Determine the [x, y] coordinate at the center of the cell enclosing the given text.  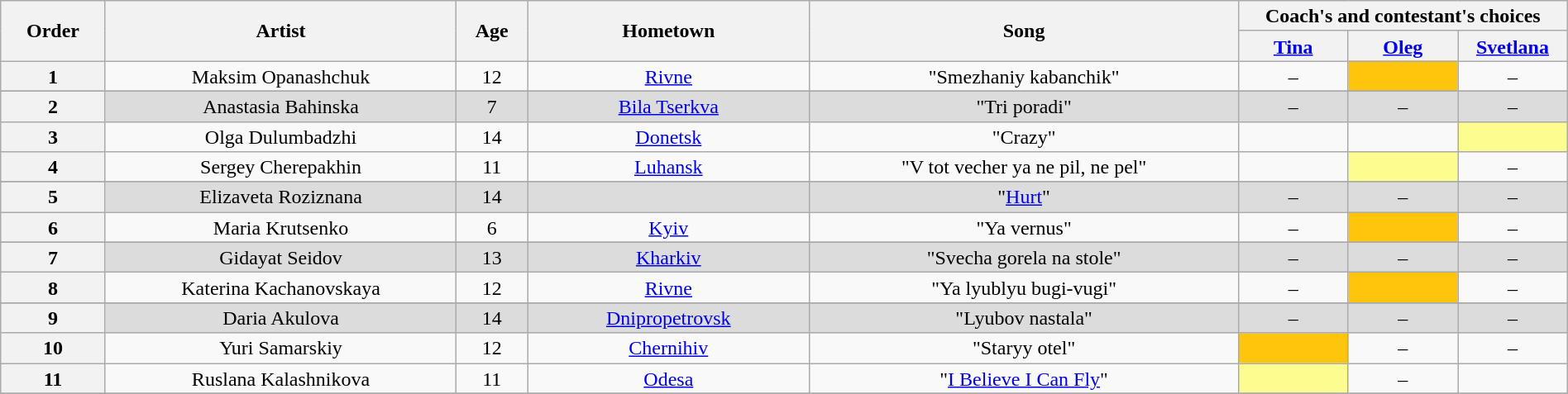
Olga Dulumbadzhi [280, 137]
Katerina Kachanovskaya [280, 287]
"Crazy" [1024, 137]
"Smezhaniy kabanchik" [1024, 76]
Bila Tserkva [668, 106]
Luhansk [668, 167]
Chernihiv [668, 349]
Coach's and contestant's choices [1403, 17]
3 [53, 137]
2 [53, 106]
"Staryy otel" [1024, 349]
Age [492, 31]
4 [53, 167]
Svetlana [1513, 46]
"I Believe I Can Fly" [1024, 378]
Kharkiv [668, 258]
Order [53, 31]
"Hurt" [1024, 197]
Gidayat Seidov [280, 258]
1 [53, 76]
10 [53, 349]
Artist [280, 31]
9 [53, 317]
Odesa [668, 378]
"Ya vernus" [1024, 228]
5 [53, 197]
Maria Krutsenko [280, 228]
Ruslana Kalashnikova [280, 378]
Dnipropetrovsk [668, 317]
"Ya lyublyu bugi-vugi" [1024, 287]
Sergey Cherepakhin [280, 167]
Oleg [1403, 46]
"Tri poradi" [1024, 106]
"Lyubov nastala" [1024, 317]
Elizaveta Roziznana [280, 197]
Kyiv [668, 228]
8 [53, 287]
Daria Akulova [280, 317]
Anastasia Bahinska [280, 106]
13 [492, 258]
Maksim Opanashchuk [280, 76]
Tina [1293, 46]
Hometown [668, 31]
Donetsk [668, 137]
Yuri Samarskiy [280, 349]
"V tot vecher ya ne pil, ne pel" [1024, 167]
"Svecha gorela na stole" [1024, 258]
Song [1024, 31]
